Find where the given text appears and provide that cell's center as [X, Y] coordinate. 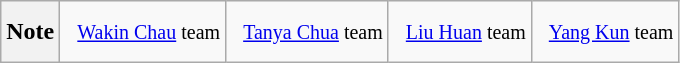
Yang Kun team [605, 32]
Tanya Chua team [308, 32]
Liu Huan team [460, 32]
Note [30, 32]
Wakin Chau team [143, 32]
